For the text-containing cell, return its midpoint in (X, Y) coordinate format. 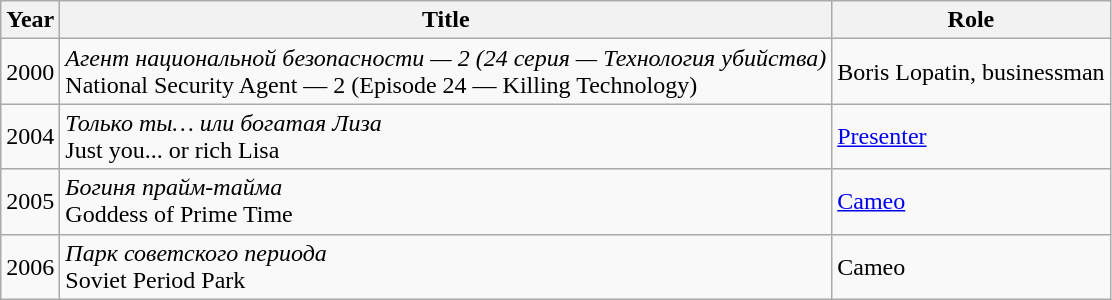
Boris Lopatin, businessman (971, 72)
Парк советского периодаSoviet Period Park (446, 266)
2004 (30, 136)
Богиня прайм-таймаGoddess of Prime Time (446, 202)
Presenter (971, 136)
Year (30, 20)
Role (971, 20)
2000 (30, 72)
Title (446, 20)
2006 (30, 266)
Только ты… или богатая ЛизаJust you... or rich Lisa (446, 136)
2005 (30, 202)
Агент национальной безопасности — 2 (24 серия — Технология убийства)National Security Agent — 2 (Episode 24 — Killing Technology) (446, 72)
